Identify which cell holds the provided text, then report its [X, Y] central coordinate. 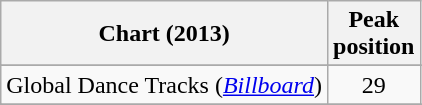
Chart (2013) [164, 34]
29 [374, 85]
Global Dance Tracks (Billboard) [164, 85]
Peakposition [374, 34]
